For the text-containing cell, return its midpoint in [X, Y] coordinate format. 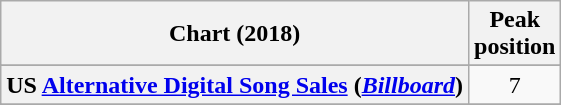
7 [515, 85]
US Alternative Digital Song Sales (Billboard) [235, 85]
Chart (2018) [235, 34]
Peakposition [515, 34]
